Capture the cell that displays the provided text and extract its (x, y) central coordinate. 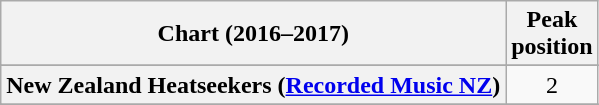
Peakposition (552, 34)
New Zealand Heatseekers (Recorded Music NZ) (254, 85)
Chart (2016–2017) (254, 34)
2 (552, 85)
